Detect which cell encompasses the target text, then output its [x, y] center coordinate. 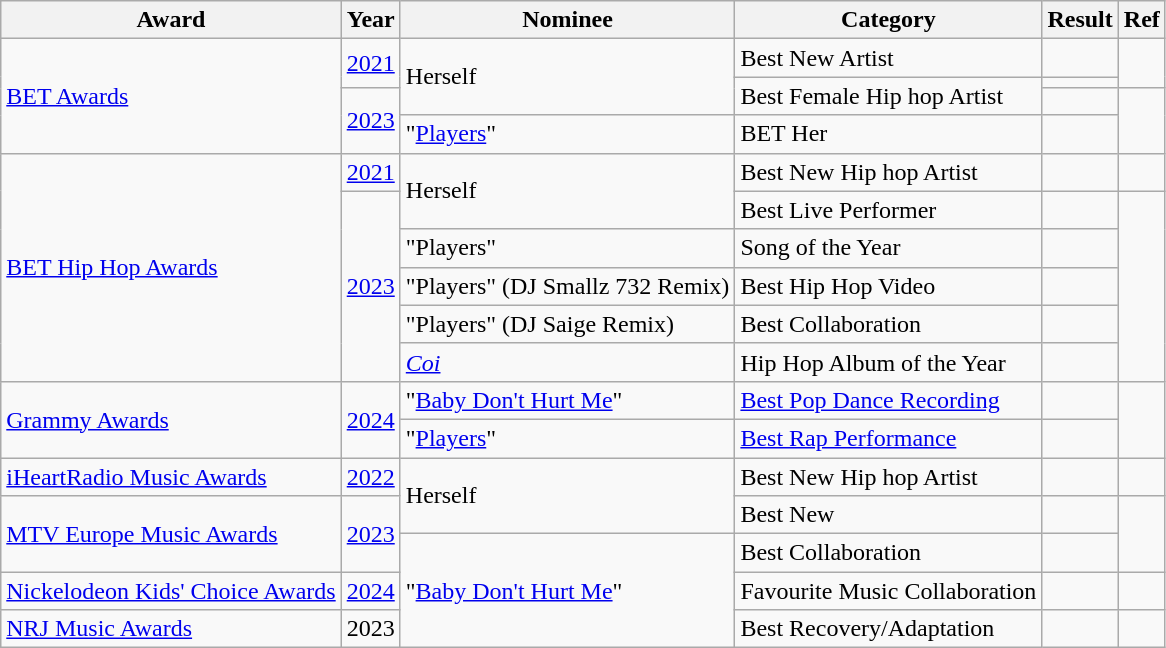
Nominee [568, 20]
Coi [568, 362]
BET Awards [171, 96]
Best Rap Performance [888, 438]
Best Live Performer [888, 210]
BET Hip Hop Awards [171, 267]
"Players" (DJ Saige Remix) [568, 324]
Ref [1142, 20]
iHeartRadio Music Awards [171, 477]
Best Pop Dance Recording [888, 400]
Hip Hop Album of the Year [888, 362]
Best New [888, 515]
Category [888, 20]
Favourite Music Collaboration [888, 591]
Result [1080, 20]
Best Hip Hop Video [888, 286]
NRJ Music Awards [171, 629]
Best Female Hip hop Artist [888, 96]
Best New Artist [888, 58]
Best Recovery/Adaptation [888, 629]
Nickelodeon Kids' Choice Awards [171, 591]
Year [370, 20]
MTV Europe Music Awards [171, 534]
BET Her [888, 134]
2022 [370, 477]
Award [171, 20]
Song of the Year [888, 248]
"Players" (DJ Smallz 732 Remix) [568, 286]
Grammy Awards [171, 419]
